Locate the cell with the specified text and output its [x, y] center coordinate. 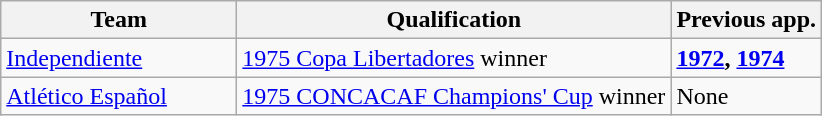
None [746, 96]
1975 Copa Libertadores winner [454, 58]
1972, 1974 [746, 58]
1975 CONCACAF Champions' Cup winner [454, 96]
Atlético Español [119, 96]
Independiente [119, 58]
Previous app. [746, 20]
Qualification [454, 20]
Team [119, 20]
